Find where the given text appears and provide that cell's center as (X, Y) coordinate. 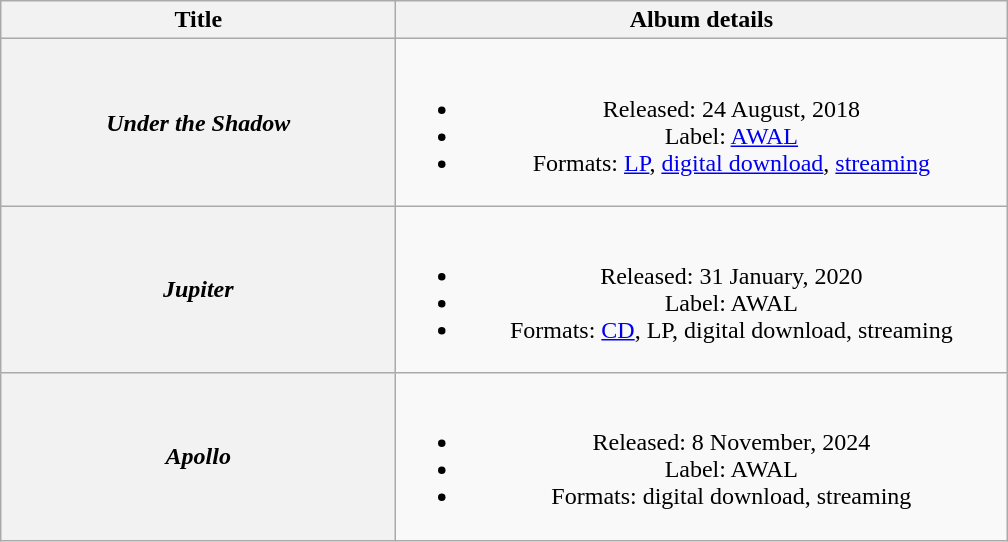
Released: 31 January, 2020Label: AWALFormats: CD, LP, digital download, streaming (702, 290)
Released: 24 August, 2018Label: AWALFormats: LP, digital download, streaming (702, 122)
Jupiter (198, 290)
Title (198, 20)
Apollo (198, 456)
Released: 8 November, 2024Label: AWALFormats: digital download, streaming (702, 456)
Under the Shadow (198, 122)
Album details (702, 20)
